Scan for the cell matching the given text and deliver its (x, y) coordinate at center. 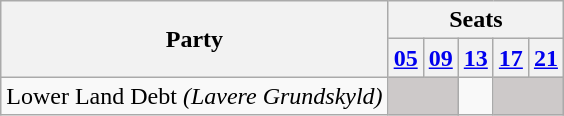
Party (194, 39)
05 (406, 58)
17 (510, 58)
13 (476, 58)
21 (546, 58)
Lower Land Debt (Lavere Grundskyld) (194, 96)
Seats (476, 20)
09 (440, 58)
